Extract the (x, y) coordinate from the center of the cell holding the provided text.  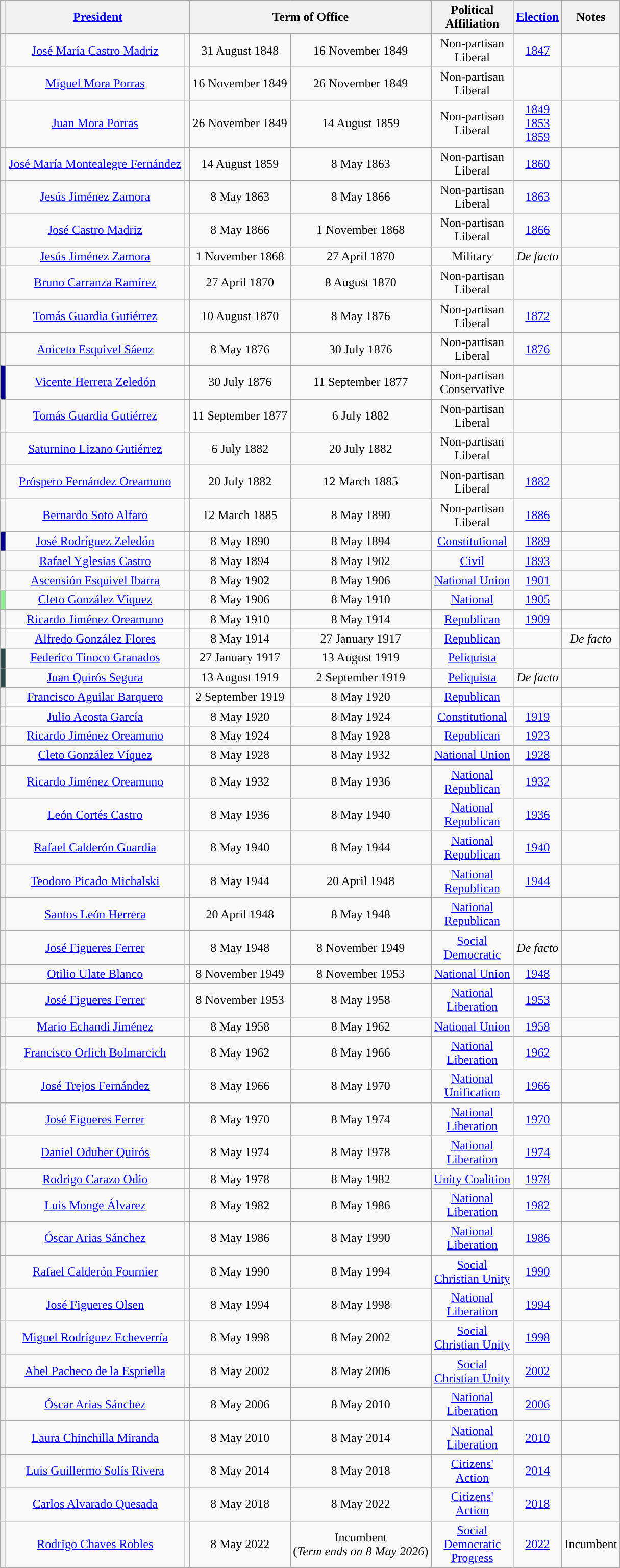
2010 (538, 1437)
León Cortés Castro (95, 815)
1909 (538, 619)
2018 (538, 1504)
Political Affiliation (473, 17)
31 August 1848 (240, 50)
1863 (538, 197)
Bruno Carranza Ramírez (95, 283)
Civil (473, 561)
Rafael Calderón Fournier (95, 1271)
1860 (538, 163)
Rafael Yglesias Castro (95, 561)
Luis Guillermo Solís Rivera (95, 1471)
1889 (538, 542)
Abel Pacheco de la Espriella (95, 1371)
Daniel Oduber Quirós (95, 1153)
1905 (538, 600)
1866 (538, 230)
1932 (538, 781)
Saturnino Lizano Gutiérrez (95, 449)
Incumbent(Term ends on 8 May 2026) (361, 1544)
Military (473, 256)
10 August 1870 (240, 315)
José Figueres Olsen (95, 1305)
Social Democratic (473, 947)
1998 (538, 1338)
1948 (538, 974)
Laura Chinchilla Miranda (95, 1437)
José María Montealegre Fernández (95, 163)
National (473, 600)
1970 (538, 1119)
1876 (538, 349)
Santos León Herrera (95, 915)
José Trejos Fernández (95, 1086)
Non-partisan Conservative (473, 382)
Miguel Mora Porras (95, 84)
1882 (538, 482)
1958 (538, 1026)
Teodoro Picado Michalski (95, 881)
8 August 1870 (361, 283)
1923 (538, 736)
Alfredo González Flores (95, 639)
Social Democratic Progress (473, 1544)
Term of Office (310, 17)
Ascensión Esquivel Ibarra (95, 580)
Federico Tinoco Granados (95, 658)
2006 (538, 1405)
Juan Mora Porras (95, 124)
Juan Quirós Segura (95, 677)
1893 (538, 561)
Próspero Fernández Oreamuno (95, 482)
Incumbent (591, 1544)
José Castro Madriz (95, 230)
Unity Coalition (473, 1179)
1940 (538, 848)
1953 (538, 1000)
Francisco Orlich Bolmarcich (95, 1052)
Election (538, 17)
Aniceto Esquivel Sáenz (95, 349)
1978 (538, 1179)
1936 (538, 815)
Bernardo Soto Alfaro (95, 516)
1986 (538, 1238)
Carlos Alvarado Quesada (95, 1504)
Julio Acosta García (95, 716)
Miguel Rodríguez Echeverría (95, 1338)
184918531859 (538, 124)
José Rodríguez Zeledón (95, 542)
1872 (538, 315)
Rafael Calderón Guardia (95, 848)
1966 (538, 1086)
Luis Monge Álvarez (95, 1205)
2022 (538, 1544)
Notes (591, 17)
1944 (538, 881)
1847 (538, 50)
1901 (538, 580)
1928 (538, 755)
2002 (538, 1371)
2014 (538, 1471)
1974 (538, 1153)
1994 (538, 1305)
Otilio Ulate Blanco (95, 974)
1919 (538, 716)
Mario Echandi Jiménez (95, 1026)
José María Castro Madriz (95, 50)
1990 (538, 1271)
1962 (538, 1052)
1982 (538, 1205)
President (98, 17)
Rodrigo Carazo Odio (95, 1179)
Francisco Aguilar Barquero (95, 697)
Vicente Herrera Zeledón (95, 382)
1886 (538, 516)
Rodrigo Chaves Robles (95, 1544)
National Unification (473, 1086)
